Search for the cell housing the specified text and yield its [x, y] center coordinate. 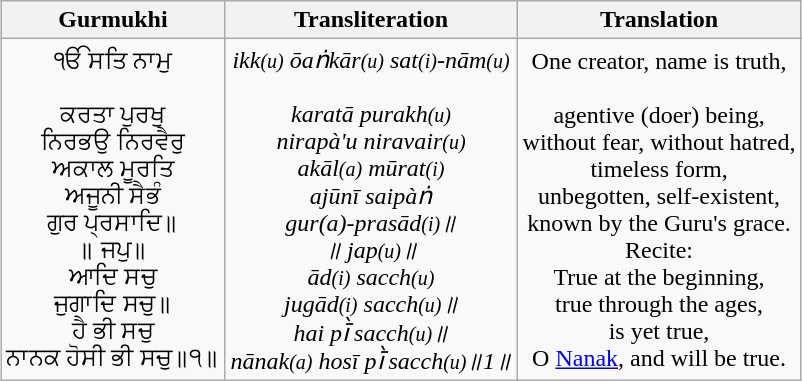
Translation [659, 20]
Gurmukhi [113, 20]
ੴ ਸਤਿ ਨਾਮੁਕਰਤਾ ਪੁਰਖੁ ਨਿਰਭਉ ਨਿਰਵੈਰੁ ਅਕਾਲ ਮੂਰਤਿ ਅਜੂਨੀ ਸੈਭੰ ਗੁਰ ਪ੍ਰਸਾਦਿ॥॥ ਜਪੁ॥ਆਦਿ ਸਚੁ ਜੁਗਾਦਿ ਸਚੁ॥ ਹੈ ਭੀ ਸਚੁ ਨਾਨਕ ਹੋਸੀ ਭੀ ਸਚੁ॥੧॥ [113, 210]
Transliteration [371, 20]
